Capture the cell that displays the provided text and extract its [X, Y] central coordinate. 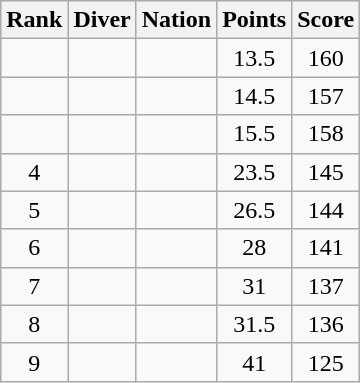
15.5 [254, 134]
7 [34, 286]
Rank [34, 20]
13.5 [254, 58]
28 [254, 248]
125 [326, 362]
9 [34, 362]
31.5 [254, 324]
145 [326, 172]
141 [326, 248]
Points [254, 20]
6 [34, 248]
157 [326, 96]
144 [326, 210]
158 [326, 134]
14.5 [254, 96]
8 [34, 324]
Nation [176, 20]
41 [254, 362]
23.5 [254, 172]
137 [326, 286]
5 [34, 210]
Diver [102, 20]
136 [326, 324]
31 [254, 286]
26.5 [254, 210]
Score [326, 20]
4 [34, 172]
160 [326, 58]
